Provide the [X, Y] coordinate of the cell's center where the given text is located.  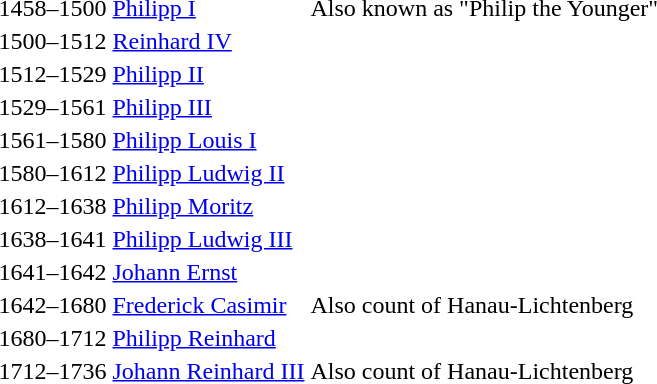
Philipp Moritz [208, 206]
Philipp Reinhard [208, 338]
Philipp Louis I [208, 140]
Johann Ernst [208, 272]
Philipp Ludwig III [208, 239]
Philipp III [208, 107]
Philipp Ludwig II [208, 173]
Frederick Casimir [208, 305]
Philipp II [208, 74]
Reinhard IV [208, 41]
